Detect which cell encompasses the target text, then output its [X, Y] center coordinate. 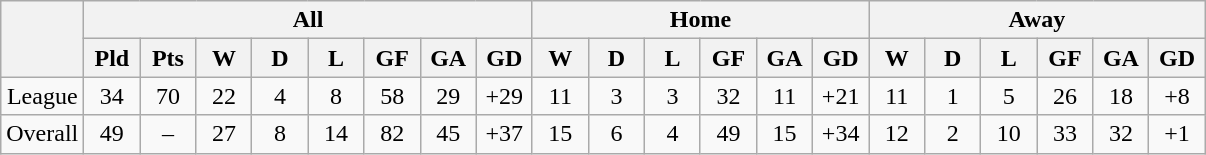
22 [224, 96]
29 [448, 96]
+29 [504, 96]
1 [953, 96]
5 [1009, 96]
27 [224, 134]
12 [897, 134]
League [42, 96]
+37 [504, 134]
Away [1037, 20]
Pts [168, 58]
6 [616, 134]
– [168, 134]
45 [448, 134]
70 [168, 96]
34 [112, 96]
26 [1065, 96]
Home [700, 20]
18 [1121, 96]
58 [392, 96]
2 [953, 134]
Pld [112, 58]
33 [1065, 134]
14 [336, 134]
+34 [841, 134]
10 [1009, 134]
+8 [1177, 96]
+1 [1177, 134]
Overall [42, 134]
82 [392, 134]
+21 [841, 96]
All [308, 20]
